For the text-containing cell, return its midpoint in (x, y) coordinate format. 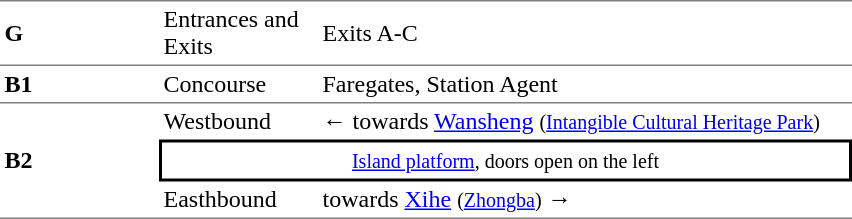
← towards Wansheng (Intangible Cultural Heritage Park) (585, 122)
Westbound (238, 122)
B1 (80, 85)
Faregates, Station Agent (585, 85)
Island platform, doors open on the left (506, 161)
Exits A-C (585, 33)
Concourse (238, 85)
G (80, 33)
Entrances and Exits (238, 33)
